Pinpoint the cell where the given text exists, returning its (x, y) midpoint coordinate. 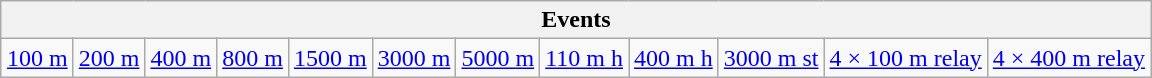
3000 m (414, 58)
3000 m st (771, 58)
1500 m (330, 58)
400 m (181, 58)
5000 m (498, 58)
Events (576, 20)
4 × 400 m relay (1068, 58)
110 m h (584, 58)
400 m h (674, 58)
100 m (37, 58)
800 m (253, 58)
200 m (109, 58)
4 × 100 m relay (906, 58)
